From the cell containing the given text, extract its center point as [X, Y] coordinate. 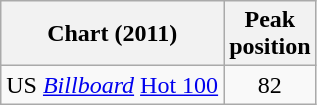
82 [270, 85]
US Billboard Hot 100 [112, 85]
Peakposition [270, 34]
Chart (2011) [112, 34]
